For the text-containing cell, return its midpoint in (x, y) coordinate format. 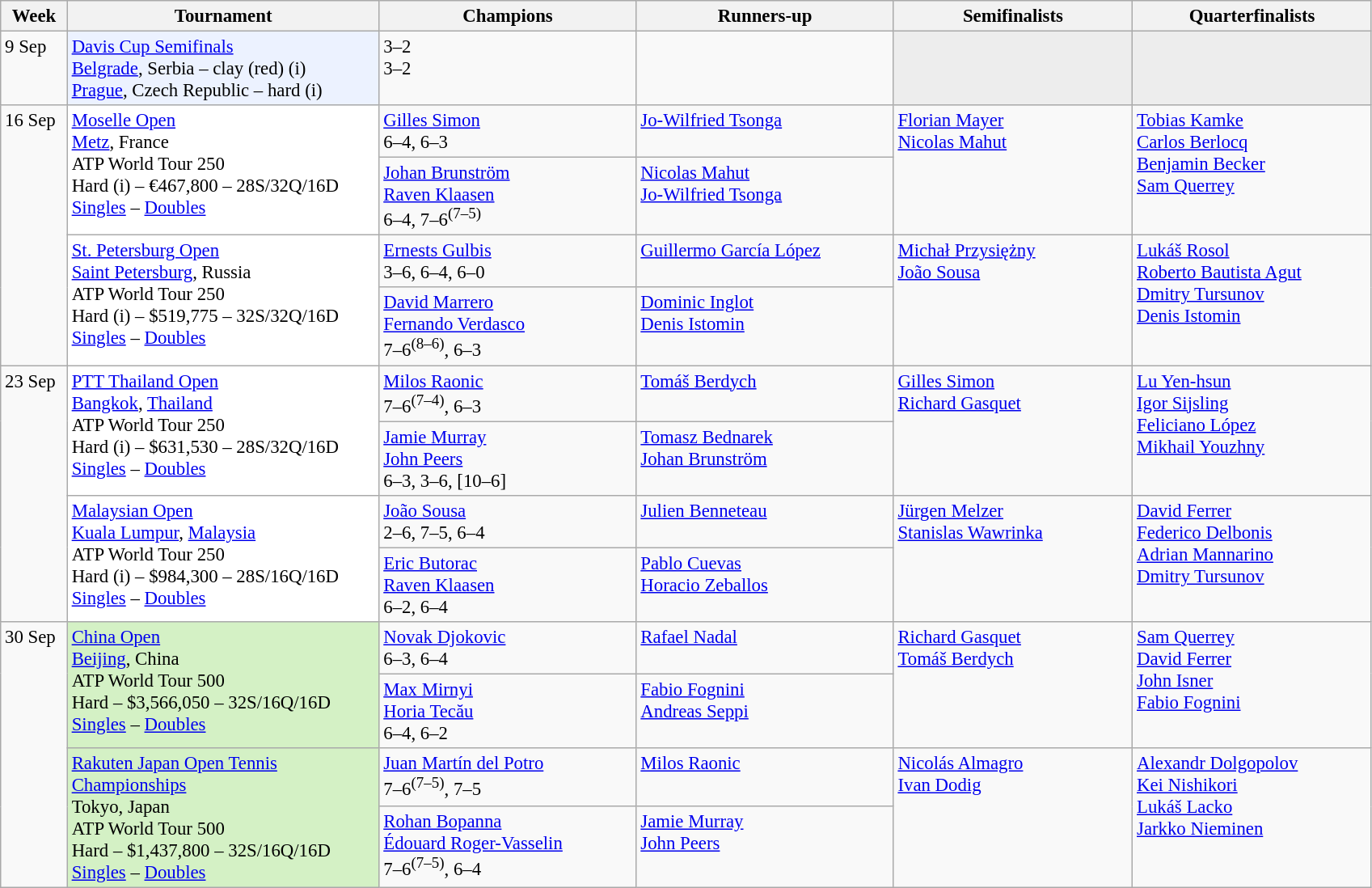
Jürgen Melzer Stanislas Wawrinka (1013, 558)
David Ferrer Federico Delbonis Adrian Mannarino Dmitry Tursunov (1252, 558)
Lukáš Rosol Roberto Bautista Agut Dmitry Tursunov Denis Istomin (1252, 301)
Michał Przysiężny João Sousa (1013, 301)
16 Sep (34, 235)
Lu Yen-hsun Igor Sijsling Feliciano López Mikhail Youzhny (1252, 430)
Nicolás Almagro Ivan Dodig (1013, 818)
Milos Raonic7–6(7–4), 6–3 (508, 393)
Florian Mayer Nicolas Mahut (1013, 170)
Gilles Simon6–4, 6–3 (508, 131)
3–2 3–2 (508, 69)
Semifinalists (1013, 16)
Moselle Open Metz, FranceATP World Tour 250Hard (i) – €467,800 – 28S/32Q/16DSingles – Doubles (223, 170)
Rafael Nadal (765, 649)
Rakuten Japan Open Tennis Championships Tokyo, JapanATP World Tour 500Hard – $1,437,800 – 32S/16Q/16DSingles – Doubles (223, 818)
Dominic Inglot Denis Istomin (765, 327)
Quarterfinalists (1252, 16)
João Sousa2–6, 7–5, 6–4 (508, 521)
Malaysian Open Kuala Lumpur, MalaysiaATP World Tour 250Hard (i) – $984,300 – 28S/16Q/16DSingles – Doubles (223, 558)
Alexandr Dolgopolov Kei Nishikori Lukáš Lacko Jarkko Nieminen (1252, 818)
Jamie Murray John Peers (765, 847)
Guillermo García López (765, 262)
Johan Brunström Raven Klaasen6–4, 7–6(7–5) (508, 197)
St. Petersburg Open Saint Petersburg, RussiaATP World Tour 250Hard (i) – $519,775 – 32S/32Q/16DSingles – Doubles (223, 301)
Pablo Cuevas Horacio Zeballos (765, 585)
Ernests Gulbis3–6, 6–4, 6–0 (508, 262)
Gilles Simon Richard Gasquet (1013, 430)
PTT Thailand Open Bangkok, ThailandATP World Tour 250Hard (i) – $631,530 – 28S/32Q/16DSingles – Doubles (223, 430)
23 Sep (34, 493)
Max Mirnyi Horia Tecău6–4, 6–2 (508, 711)
9 Sep (34, 69)
Runners-up (765, 16)
Davis Cup Semifinals Belgrade, Serbia – clay (red) (i) Prague, Czech Republic – hard (i) (223, 69)
Juan Martín del Potro7–6(7–5), 7–5 (508, 777)
Tobias Kamke Carlos Berlocq Benjamin Becker Sam Querrey (1252, 170)
Milos Raonic (765, 777)
David Marrero Fernando Verdasco7–6(8–6), 6–3 (508, 327)
Julien Benneteau (765, 521)
China Open Beijing, ChinaATP World Tour 500Hard – $3,566,050 – 32S/16Q/16DSingles – Doubles (223, 685)
Richard Gasquet Tomáš Berdych (1013, 685)
Rohan Bopanna Édouard Roger-Vasselin7–6(7–5), 6–4 (508, 847)
Eric Butorac Raven Klaasen6–2, 6–4 (508, 585)
Jamie Murray John Peers6–3, 3–6, [10–6] (508, 459)
Jo-Wilfried Tsonga (765, 131)
Week (34, 16)
30 Sep (34, 755)
Novak Djokovic6–3, 6–4 (508, 649)
Tomasz Bednarek Johan Brunström (765, 459)
Nicolas Mahut Jo-Wilfried Tsonga (765, 197)
Champions (508, 16)
Tomáš Berdych (765, 393)
Sam Querrey David Ferrer John Isner Fabio Fognini (1252, 685)
Tournament (223, 16)
Fabio Fognini Andreas Seppi (765, 711)
